Locate the cell with the specified text and output its (x, y) center coordinate. 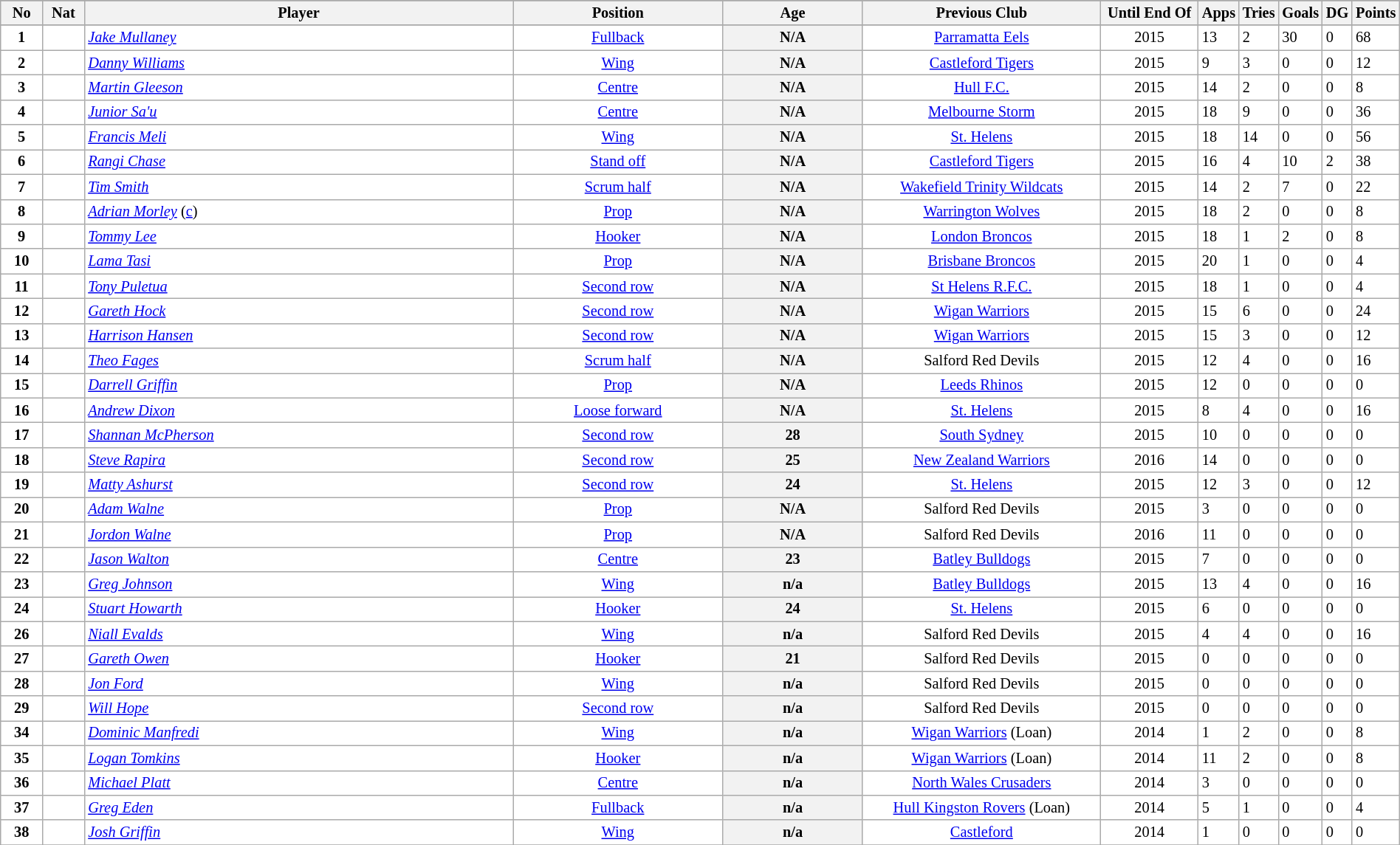
35 (22, 758)
Lama Tasi (298, 261)
South Sydney (981, 435)
Jake Mullaney (298, 38)
Steve Rapira (298, 460)
Age (793, 13)
19 (22, 485)
30 (1300, 38)
Melbourne Storm (981, 112)
Dominic Manfredi (298, 733)
Theo Fages (298, 361)
Brisbane Broncos (981, 261)
No (22, 13)
Points (1376, 13)
DG (1337, 13)
Matty Ashurst (298, 485)
Hull Kingston Rovers (Loan) (981, 807)
25 (793, 460)
Martin Gleeson (298, 87)
Tim Smith (298, 187)
Adrian Morley (c) (298, 212)
Apps (1218, 13)
Danny Williams (298, 63)
Until End Of (1149, 13)
Tony Puletua (298, 286)
London Broncos (981, 236)
Greg Johnson (298, 584)
Adam Walne (298, 509)
Jon Ford (298, 683)
Goals (1300, 13)
North Wales Crusaders (981, 783)
34 (22, 733)
68 (1376, 38)
Nat (64, 13)
37 (22, 807)
Jordon Walne (298, 534)
Harrison Hansen (298, 336)
26 (22, 634)
17 (22, 435)
Stuart Howarth (298, 609)
Andrew Dixon (298, 410)
Greg Eden (298, 807)
Jason Walton (298, 559)
Rangi Chase (298, 162)
Loose forward (618, 410)
Castleford (981, 832)
Tommy Lee (298, 236)
Previous Club (981, 13)
27 (22, 658)
Shannan McPherson (298, 435)
Tries (1258, 13)
Gareth Hock (298, 311)
Michael Platt (298, 783)
Warrington Wolves (981, 212)
Darrell Griffin (298, 385)
Will Hope (298, 708)
St Helens R.F.C. (981, 286)
Francis Meli (298, 137)
56 (1376, 137)
29 (22, 708)
Wakefield Trinity Wildcats (981, 187)
Logan Tomkins (298, 758)
Position (618, 13)
New Zealand Warriors (981, 460)
Junior Sa'u (298, 112)
Stand off (618, 162)
Player (298, 13)
Parramatta Eels (981, 38)
Josh Griffin (298, 832)
Leeds Rhinos (981, 385)
Hull F.C. (981, 87)
Gareth Owen (298, 658)
Niall Evalds (298, 634)
